Output the (X, Y) coordinate of the center of the cell containing the given text.  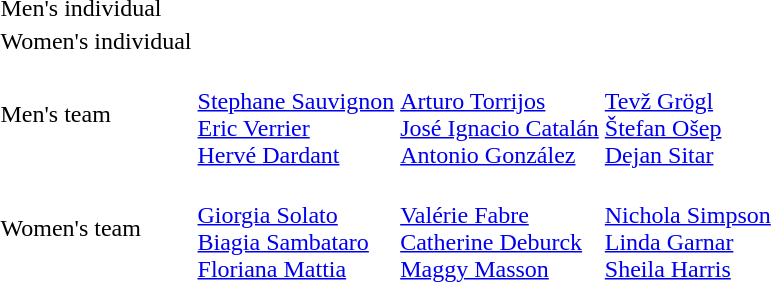
Arturo TorrijosJosé Ignacio CatalánAntonio González (500, 114)
Stephane SauvignonEric VerrierHervé Dardant (296, 114)
